Provide the (X, Y) coordinate of the cell's center where the given text is located.  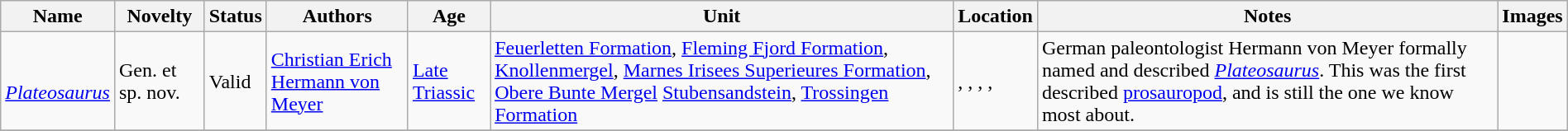
Novelty (159, 16)
Location (996, 16)
, , , , (996, 81)
Age (448, 16)
Notes (1267, 16)
Late Triassic (448, 81)
Valid (235, 81)
Name (58, 16)
Images (1532, 16)
Gen. et sp. nov. (159, 81)
Status (235, 16)
Christian Erich Hermann von Meyer (337, 81)
Authors (337, 16)
Unit (722, 16)
Plateosaurus (58, 81)
